From the cell containing the given text, extract its center point as [x, y] coordinate. 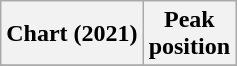
Peakposition [189, 34]
Chart (2021) [72, 34]
